From the cell containing the given text, extract its center point as (X, Y) coordinate. 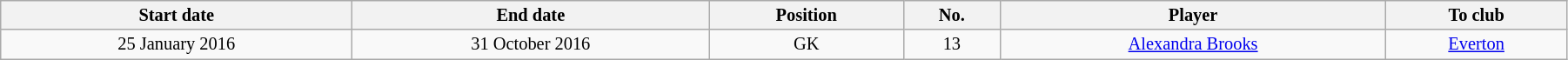
Everton (1477, 44)
No. (952, 15)
End date (531, 15)
Player (1193, 15)
Alexandra Brooks (1193, 44)
GK (806, 44)
Position (806, 15)
13 (952, 44)
25 January 2016 (177, 44)
To club (1477, 15)
31 October 2016 (531, 44)
Start date (177, 15)
